Return the (X, Y) coordinate for the center point of the cell that contains the specified text.  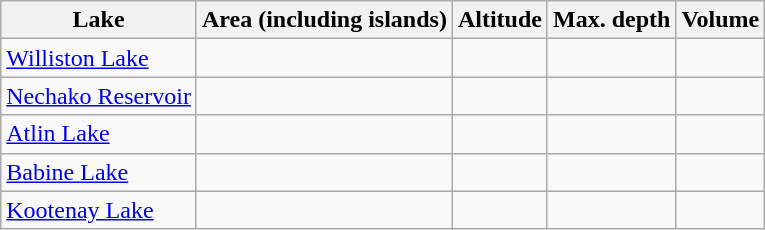
Williston Lake (99, 58)
Volume (720, 20)
Atlin Lake (99, 134)
Nechako Reservoir (99, 96)
Lake (99, 20)
Kootenay Lake (99, 210)
Area (including islands) (324, 20)
Max. depth (611, 20)
Babine Lake (99, 172)
Altitude (500, 20)
